Output the (X, Y) coordinate of the center of the cell containing the given text.  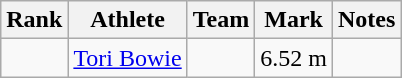
Team (221, 20)
Mark (294, 20)
Notes (366, 20)
6.52 m (294, 58)
Rank (34, 20)
Tori Bowie (128, 58)
Athlete (128, 20)
